Determine the (x, y) coordinate at the center of the cell enclosing the given text.  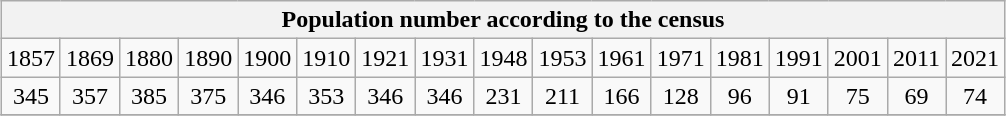
353 (326, 96)
1900 (268, 58)
345 (30, 96)
69 (916, 96)
1971 (680, 58)
231 (504, 96)
1869 (90, 58)
1961 (622, 58)
1948 (504, 58)
1880 (150, 58)
1890 (208, 58)
74 (976, 96)
357 (90, 96)
385 (150, 96)
1921 (386, 58)
2011 (916, 58)
1931 (444, 58)
1953 (562, 58)
1991 (798, 58)
2021 (976, 58)
375 (208, 96)
Population number according to the census (502, 20)
2001 (858, 58)
211 (562, 96)
166 (622, 96)
1910 (326, 58)
96 (740, 96)
75 (858, 96)
91 (798, 96)
1857 (30, 58)
1981 (740, 58)
128 (680, 96)
